Extract the (x, y) coordinate from the center of the cell holding the provided text.  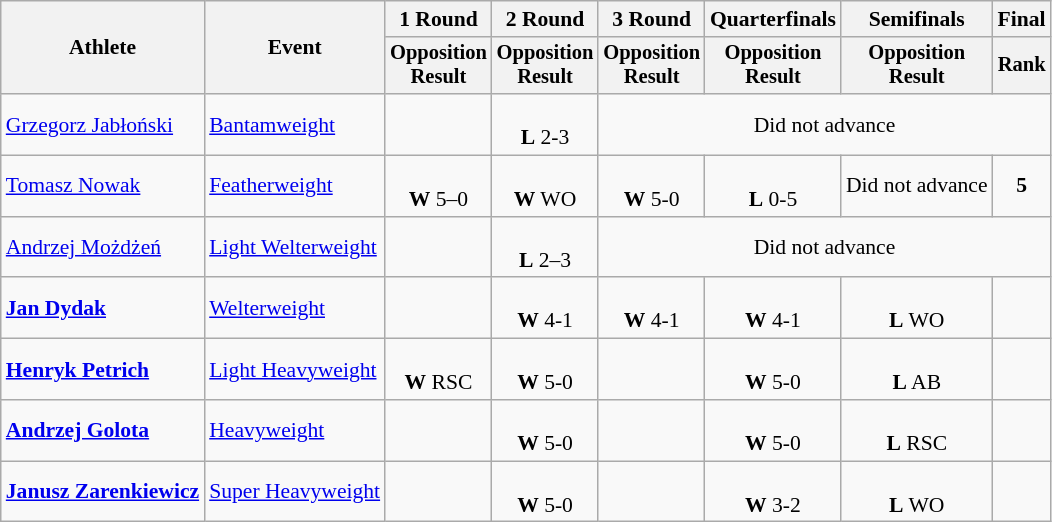
3 Round (652, 19)
Bantamweight (294, 124)
W 5–0 (438, 186)
L 2-3 (546, 124)
Tomasz Nowak (102, 186)
Semifinals (917, 19)
Rank (1022, 66)
2 Round (546, 19)
5 (1022, 186)
L 2–3 (546, 248)
Quarterfinals (773, 19)
Light Welterweight (294, 248)
Athlete (102, 48)
Henryk Petrich (102, 370)
L AB (917, 370)
Final (1022, 19)
L 0-5 (773, 186)
W 3-2 (773, 492)
W RSC (438, 370)
Janusz Zarenkiewicz (102, 492)
Andrzej Możdżeń (102, 248)
1 Round (438, 19)
Andrzej Golota (102, 430)
Light Heavyweight (294, 370)
Featherweight (294, 186)
Heavyweight (294, 430)
Grzegorz Jabłoński (102, 124)
W WO (546, 186)
Welterweight (294, 308)
Super Heavyweight (294, 492)
Event (294, 48)
Jan Dydak (102, 308)
L RSC (917, 430)
